Determine the (X, Y) coordinate at the center of the cell enclosing the given text.  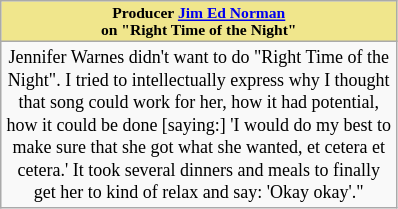
Producer Jim Ed Norman on "Right Time of the Night" (199, 22)
